From the cell containing the given text, extract its center point as (X, Y) coordinate. 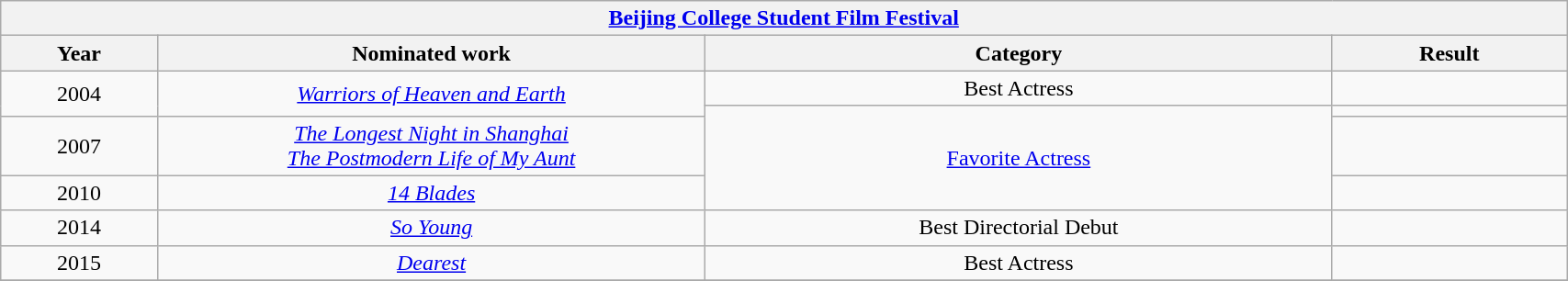
Dearest (432, 263)
2004 (79, 94)
The Longest Night in ShanghaiThe Postmodern Life of My Aunt (432, 145)
Category (1019, 53)
Result (1450, 53)
Beijing College Student Film Festival (784, 18)
2015 (79, 263)
Favorite Actress (1019, 158)
14 Blades (432, 193)
2007 (79, 145)
Nominated work (432, 53)
Year (79, 53)
2014 (79, 228)
Best Directorial Debut (1019, 228)
So Young (432, 228)
Warriors of Heaven and Earth (432, 94)
2010 (79, 193)
